Locate the cell with the specified text and output its (X, Y) center coordinate. 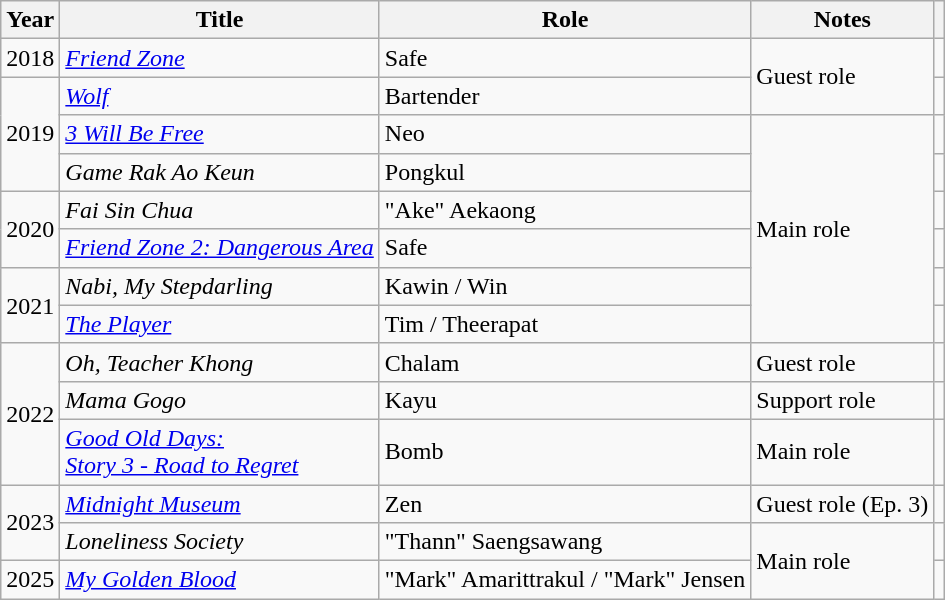
Bartender (565, 96)
Zen (565, 503)
"Mark" Amarittrakul / "Mark" Jensen (565, 580)
Friend Zone 2: Dangerous Area (220, 248)
Friend Zone (220, 58)
Kayu (565, 400)
2019 (30, 134)
Title (220, 20)
Game Rak Ao Keun (220, 172)
Kawin / Win (565, 286)
2022 (30, 414)
Mama Gogo (220, 400)
Good Old Days:Story 3 - Road to Regret (220, 452)
Pongkul (565, 172)
My Golden Blood (220, 580)
2021 (30, 305)
Support role (842, 400)
2023 (30, 522)
"Thann" Saengsawang (565, 542)
Fai Sin Chua (220, 210)
Oh, Teacher Khong (220, 362)
Tim / Theerapat (565, 324)
Loneliness Society (220, 542)
2020 (30, 229)
Wolf (220, 96)
The Player (220, 324)
Neo (565, 134)
Notes (842, 20)
Guest role (Ep. 3) (842, 503)
Bomb (565, 452)
2025 (30, 580)
Nabi, My Stepdarling (220, 286)
Midnight Museum (220, 503)
2018 (30, 58)
Role (565, 20)
"Ake" Aekaong (565, 210)
Year (30, 20)
Chalam (565, 362)
3 Will Be Free (220, 134)
